Return the [X, Y] coordinate for the center point of the cell that contains the specified text.  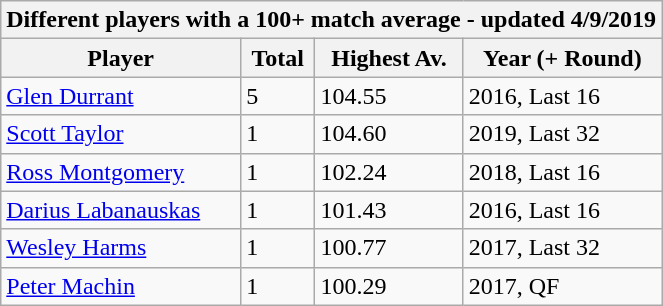
Different players with a 100+ match average - updated 4/9/2019 [332, 20]
Player [121, 58]
5 [278, 96]
Ross Montgomery [121, 172]
Highest Av. [389, 58]
Scott Taylor [121, 134]
Darius Labanauskas [121, 210]
100.29 [389, 286]
2018, Last 16 [562, 172]
Peter Machin [121, 286]
Wesley Harms [121, 248]
Glen Durrant [121, 96]
Total [278, 58]
101.43 [389, 210]
102.24 [389, 172]
100.77 [389, 248]
2017, Last 32 [562, 248]
Year (+ Round) [562, 58]
2017, QF [562, 286]
2019, Last 32 [562, 134]
104.60 [389, 134]
104.55 [389, 96]
